Return (x, y) of the center of cell containing provided text 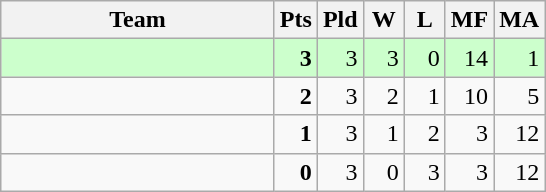
Team (138, 20)
MF (469, 20)
Pts (296, 20)
10 (469, 96)
W (384, 20)
L (424, 20)
14 (469, 58)
5 (520, 96)
MA (520, 20)
Pld (340, 20)
